Search for the cell housing the specified text and yield its [x, y] center coordinate. 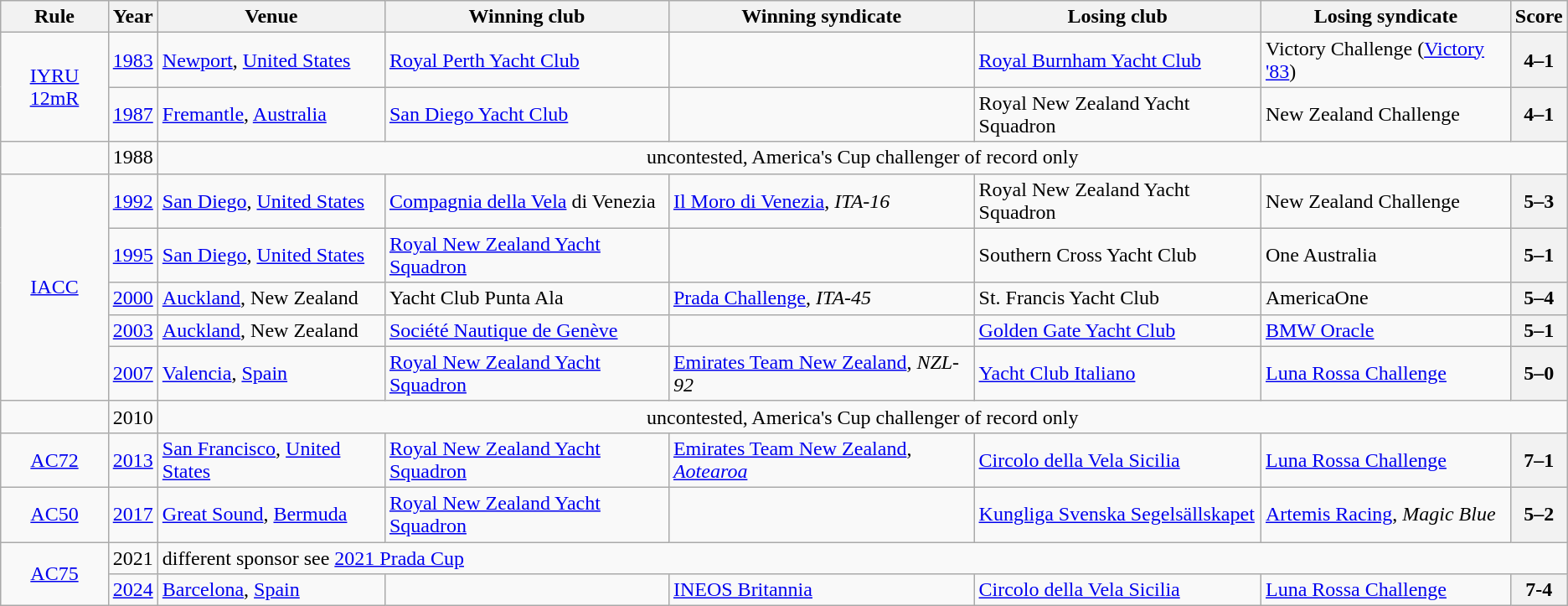
7–1 [1539, 459]
Il Moro di Venezia, ITA-16 [821, 201]
2000 [132, 298]
Southern Cross Yacht Club [1117, 255]
Artemis Racing, Magic Blue [1385, 515]
INEOS Britannia [821, 590]
1983 [132, 60]
5–0 [1539, 374]
1987 [132, 114]
Winning syndicate [821, 17]
Venue [271, 17]
Kungliga Svenska Segelsällskapet [1117, 515]
IACC [54, 287]
San Francisco, United States [271, 459]
Losing club [1117, 17]
Royal Perth Yacht Club [526, 60]
7-4 [1539, 590]
BMW Oracle [1385, 330]
IYRU 12mR [54, 87]
Year [132, 17]
Compagnia della Vela di Venezia [526, 201]
Emirates Team New Zealand, NZL-92 [821, 374]
2017 [132, 515]
San Diego Yacht Club [526, 114]
2013 [132, 459]
Royal Burnham Yacht Club [1117, 60]
Prada Challenge, ITA-45 [821, 298]
2010 [132, 417]
Barcelona, Spain [271, 590]
AC50 [54, 515]
1992 [132, 201]
Valencia, Spain [271, 374]
Société Nautique de Genève [526, 330]
Winning club [526, 17]
2007 [132, 374]
1995 [132, 255]
2021 [132, 557]
Score [1539, 17]
Victory Challenge (Victory '83) [1385, 60]
St. Francis Yacht Club [1117, 298]
Fremantle, Australia [271, 114]
5–2 [1539, 515]
Yacht Club Punta Ala [526, 298]
Golden Gate Yacht Club [1117, 330]
Emirates Team New Zealand, Aotearoa [821, 459]
5–3 [1539, 201]
1988 [132, 158]
One Australia [1385, 255]
Yacht Club Italiano [1117, 374]
AC75 [54, 573]
AmericaOne [1385, 298]
Great Sound, Bermuda [271, 515]
2003 [132, 330]
Newport, United States [271, 60]
different sponsor see 2021 Prada Cup [863, 557]
AC72 [54, 459]
Rule [54, 17]
2024 [132, 590]
Losing syndicate [1385, 17]
5–4 [1539, 298]
